Capture the cell that displays the provided text and extract its [X, Y] central coordinate. 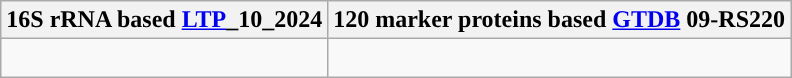
120 marker proteins based GTDB 09-RS220 [560, 20]
16S rRNA based LTP_10_2024 [164, 20]
